Search for the cell housing the specified text and yield its (X, Y) center coordinate. 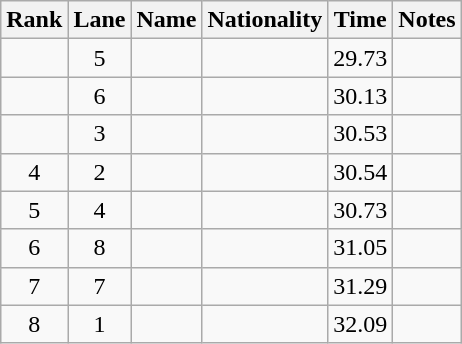
Notes (427, 20)
Rank (34, 20)
29.73 (360, 58)
30.54 (360, 172)
32.09 (360, 324)
30.53 (360, 134)
31.05 (360, 248)
2 (100, 172)
1 (100, 324)
Lane (100, 20)
30.13 (360, 96)
30.73 (360, 210)
Time (360, 20)
31.29 (360, 286)
Nationality (265, 20)
3 (100, 134)
Name (166, 20)
